Find where the given text appears and provide that cell's center as (x, y) coordinate. 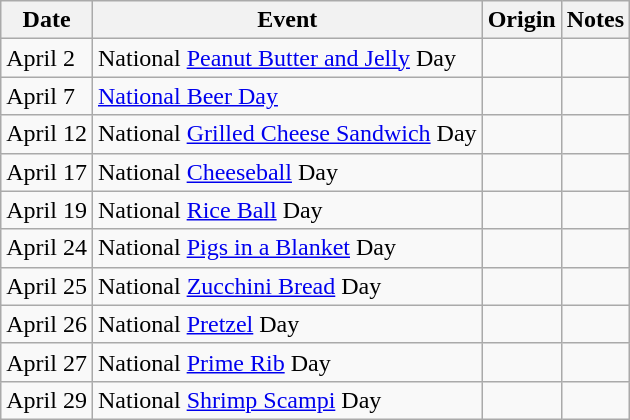
National Cheeseball Day (287, 172)
Origin (522, 20)
April 2 (47, 58)
April 19 (47, 210)
Date (47, 20)
Notes (595, 20)
National Grilled Cheese Sandwich Day (287, 134)
National Prime Rib Day (287, 362)
April 12 (47, 134)
April 24 (47, 248)
National Shrimp Scampi Day (287, 400)
April 26 (47, 324)
National Pigs in a Blanket Day (287, 248)
April 7 (47, 96)
Event (287, 20)
National Zucchini Bread Day (287, 286)
National Pretzel Day (287, 324)
National Beer Day (287, 96)
April 29 (47, 400)
April 25 (47, 286)
National Peanut Butter and Jelly Day (287, 58)
April 17 (47, 172)
April 27 (47, 362)
National Rice Ball Day (287, 210)
